Return the [X, Y] coordinate for the center point of the cell that contains the specified text.  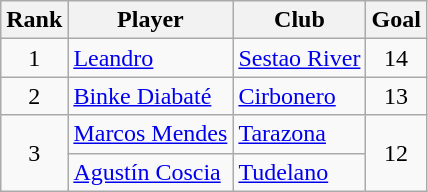
Cirbonero [300, 96]
12 [396, 153]
Leandro [150, 58]
Tarazona [300, 134]
Agustín Coscia [150, 172]
3 [34, 153]
Marcos Mendes [150, 134]
14 [396, 58]
2 [34, 96]
Rank [34, 20]
Sestao River [300, 58]
Tudelano [300, 172]
Binke Diabaté [150, 96]
13 [396, 96]
Club [300, 20]
Player [150, 20]
Goal [396, 20]
1 [34, 58]
